Capture the cell that displays the provided text and extract its (x, y) central coordinate. 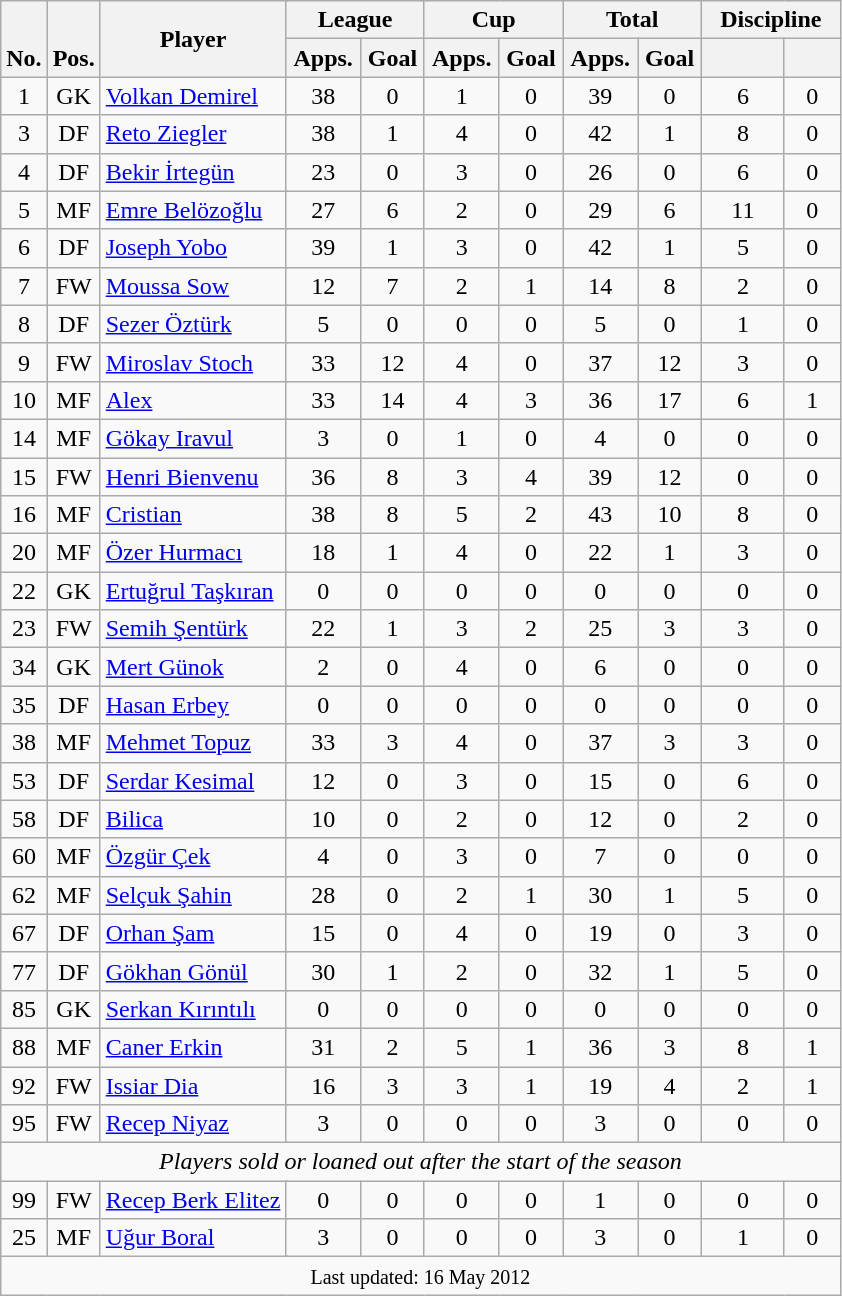
18 (324, 553)
Total (632, 20)
26 (600, 172)
58 (24, 819)
Özgür Çek (193, 857)
34 (24, 667)
43 (600, 515)
Ertuğrul Taşkıran (193, 591)
Sezer Öztürk (193, 324)
32 (600, 971)
Henri Bienvenu (193, 477)
Serkan Kırıntılı (193, 1009)
Moussa Sow (193, 286)
Serdar Kesimal (193, 781)
Mert Günok (193, 667)
Özer Hurmacı (193, 553)
99 (24, 1200)
11 (744, 210)
Alex (193, 400)
67 (24, 933)
No. (24, 39)
League (356, 20)
Reto Ziegler (193, 134)
95 (24, 1124)
62 (24, 895)
Joseph Yobo (193, 248)
29 (600, 210)
Mehmet Topuz (193, 743)
Uğur Boral (193, 1238)
88 (24, 1047)
Discipline (772, 20)
85 (24, 1009)
Emre Belözoğlu (193, 210)
Issiar Dia (193, 1085)
Pos. (74, 39)
Player (193, 39)
Semih Şentürk (193, 629)
Selçuk Şahin (193, 895)
31 (324, 1047)
Cristian (193, 515)
Bilica (193, 819)
Hasan Erbey (193, 705)
Recep Niyaz (193, 1124)
Volkan Demirel (193, 96)
17 (670, 400)
Gökay Iravul (193, 438)
20 (24, 553)
9 (24, 362)
28 (324, 895)
Miroslav Stoch (193, 362)
77 (24, 971)
Caner Erkin (193, 1047)
Bekir İrtegün (193, 172)
60 (24, 857)
92 (24, 1085)
Cup (494, 20)
Last updated: 16 May 2012 (420, 1276)
Orhan Şam (193, 933)
27 (324, 210)
35 (24, 705)
Gökhan Gönül (193, 971)
53 (24, 781)
Recep Berk Elitez (193, 1200)
Players sold or loaned out after the start of the season (420, 1162)
